Identify which cell holds the provided text, then report its (x, y) central coordinate. 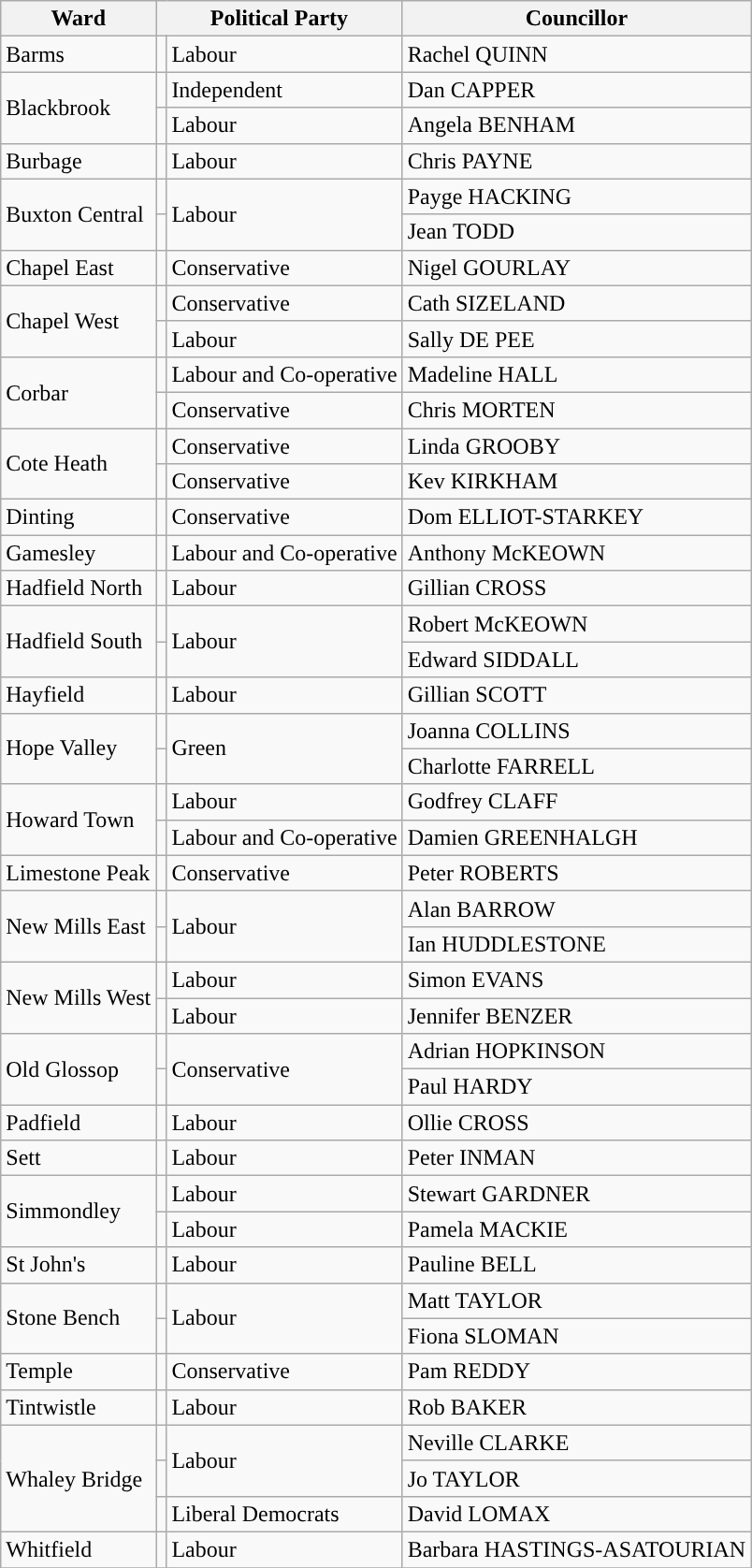
Gamesley (79, 553)
Peter INMAN (576, 1158)
Kev KIRKHAM (576, 482)
Whaley Bridge (79, 1478)
Burbage (79, 161)
Matt TAYLOR (576, 1300)
Paul HARDY (576, 1087)
Chapel West (79, 321)
St John's (79, 1265)
Linda GROOBY (576, 446)
Pauline BELL (576, 1265)
Neville CLARKE (576, 1443)
Jean TODD (576, 232)
Jo TAYLOR (576, 1478)
Charlotte FARRELL (576, 766)
Stone Bench (79, 1318)
Simon EVANS (576, 980)
Angela BENHAM (576, 125)
Hadfield North (79, 588)
Dom ELLIOT-STARKEY (576, 517)
Nigel GOURLAY (576, 268)
Godfrey CLAFF (576, 802)
Damien GREENHALGH (576, 837)
Hope Valley (79, 748)
Fiona SLOMAN (576, 1336)
Limestone Peak (79, 873)
Ian HUDDLESTONE (576, 944)
Old Glossop (79, 1069)
David LOMAX (576, 1514)
Robert McKEOWN (576, 624)
Sett (79, 1158)
Alan BARROW (576, 908)
Chris PAYNE (576, 161)
Adrian HOPKINSON (576, 1052)
Independent (284, 90)
Political Party (279, 19)
New Mills East (79, 926)
Barms (79, 54)
Peter ROBERTS (576, 873)
Corbar (79, 392)
Hadfield South (79, 642)
Rob BAKER (576, 1407)
Blackbrook (79, 108)
Hayfield (79, 695)
Stewart GARDNER (576, 1194)
Chapel East (79, 268)
Pamela MACKIE (576, 1229)
Jennifer BENZER (576, 1015)
Buxton Central (79, 214)
Tintwistle (79, 1407)
Pam REDDY (576, 1372)
Councillor (576, 19)
Cote Heath (79, 464)
Whitfield (79, 1549)
Ward (79, 19)
Edward SIDDALL (576, 660)
Howard Town (79, 820)
Simmondley (79, 1212)
Gillian CROSS (576, 588)
Temple (79, 1372)
Madeline HALL (576, 374)
Chris MORTEN (576, 410)
Dan CAPPER (576, 90)
Liberal Democrats (284, 1514)
Cath SIZELAND (576, 303)
Rachel QUINN (576, 54)
New Mills West (79, 997)
Barbara HASTINGS-ASATOURIAN (576, 1549)
Joanna COLLINS (576, 731)
Sally DE PEE (576, 339)
Dinting (79, 517)
Anthony McKEOWN (576, 553)
Padfield (79, 1123)
Payge HACKING (576, 196)
Green (284, 748)
Gillian SCOTT (576, 695)
Ollie CROSS (576, 1123)
